Search for the cell housing the specified text and yield its (X, Y) center coordinate. 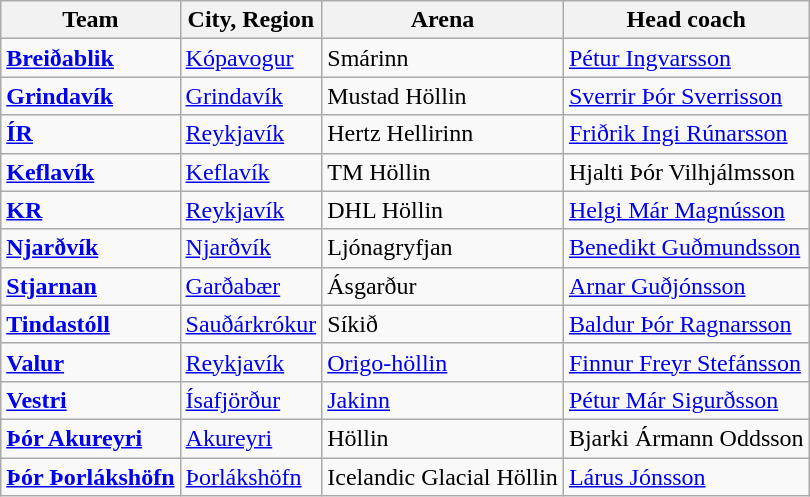
Baldur Þór Ragnarsson (686, 324)
Friðrik Ingi Rúnarsson (686, 134)
Ljónagryfjan (443, 248)
Ísafjörður (251, 400)
TM Höllin (443, 172)
Breiðablik (90, 58)
Þór Þorlákshöfn (90, 477)
Höllin (443, 438)
KR (90, 210)
ÍR (90, 134)
Sverrir Þór Sverrisson (686, 96)
Hertz Hellirinn (443, 134)
Kópavogur (251, 58)
Bjarki Ármann Oddsson (686, 438)
Þorlákshöfn (251, 477)
Stjarnan (90, 286)
Akureyri (251, 438)
Helgi Már Magnússon (686, 210)
Icelandic Glacial Höllin (443, 477)
Garðabær (251, 286)
Head coach (686, 20)
Tindastóll (90, 324)
Team (90, 20)
Arnar Guðjónsson (686, 286)
Origo-höllin (443, 362)
Ásgarður (443, 286)
Þór Akureyri (90, 438)
Jakinn (443, 400)
Lárus Jónsson (686, 477)
Smárinn (443, 58)
City, Region (251, 20)
DHL Höllin (443, 210)
Finnur Freyr Stefánsson (686, 362)
Mustad Höllin (443, 96)
Pétur Már Sigurðsson (686, 400)
Benedikt Guðmundsson (686, 248)
Sauðárkrókur (251, 324)
Arena (443, 20)
Vestri (90, 400)
Valur (90, 362)
Pétur Ingvarsson (686, 58)
Hjalti Þór Vilhjálmsson (686, 172)
Síkið (443, 324)
